Output the (x, y) coordinate of the center of the cell containing the given text.  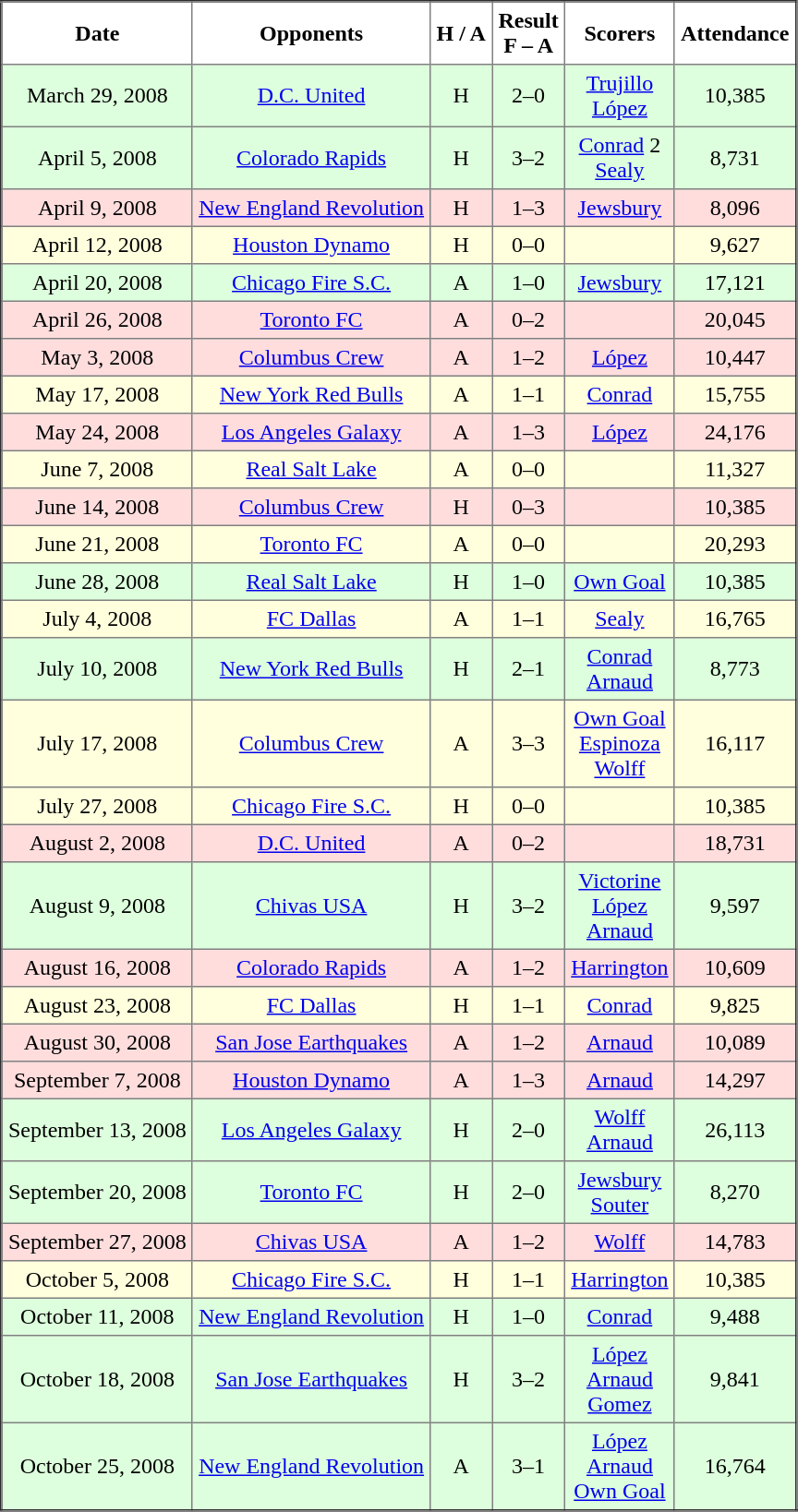
Scorers (621, 33)
Attendance (735, 33)
López Arnaud Own Goal (621, 1466)
9,488 (735, 1316)
Own Goal Espinoza Wolff (621, 743)
August 2, 2008 (98, 843)
20,293 (735, 544)
April 20, 2008 (98, 282)
15,755 (735, 394)
September 20, 2008 (98, 1193)
López Arnaud Gomez (621, 1379)
16,765 (735, 618)
October 25, 2008 (98, 1466)
9,627 (735, 245)
18,731 (735, 843)
Conrad Arnaud (621, 669)
16,117 (735, 743)
3–3 (528, 743)
14,783 (735, 1242)
14,297 (735, 1080)
11,327 (735, 469)
Own Goal (621, 582)
26,113 (735, 1130)
August 23, 2008 (98, 1005)
16,764 (735, 1466)
0–3 (528, 507)
April 9, 2008 (98, 208)
August 16, 2008 (98, 967)
October 5, 2008 (98, 1279)
9,841 (735, 1379)
ResultF – A (528, 33)
9,597 (735, 906)
Jewsbury Souter (621, 1193)
July 27, 2008 (98, 806)
August 30, 2008 (98, 1042)
July 10, 2008 (98, 669)
Date (98, 33)
May 3, 2008 (98, 357)
September 7, 2008 (98, 1080)
October 11, 2008 (98, 1316)
8,096 (735, 208)
Wolff Arnaud (621, 1130)
March 29, 2008 (98, 96)
June 28, 2008 (98, 582)
April 5, 2008 (98, 158)
April 12, 2008 (98, 245)
July 17, 2008 (98, 743)
9,825 (735, 1005)
September 13, 2008 (98, 1130)
8,773 (735, 669)
June 21, 2008 (98, 544)
10,609 (735, 967)
July 4, 2008 (98, 618)
Sealy (621, 618)
June 14, 2008 (98, 507)
Wolff (621, 1242)
October 18, 2008 (98, 1379)
8,731 (735, 158)
8,270 (735, 1193)
May 24, 2008 (98, 432)
Trujillo López (621, 96)
20,045 (735, 319)
17,121 (735, 282)
June 7, 2008 (98, 469)
Conrad 2 Sealy (621, 158)
September 27, 2008 (98, 1242)
24,176 (735, 432)
3–1 (528, 1466)
May 17, 2008 (98, 394)
2–1 (528, 669)
Opponents (310, 33)
10,447 (735, 357)
August 9, 2008 (98, 906)
10,089 (735, 1042)
April 26, 2008 (98, 319)
Victorine López Arnaud (621, 906)
H / A (462, 33)
